Scan for the cell matching the given text and deliver its (x, y) coordinate at center. 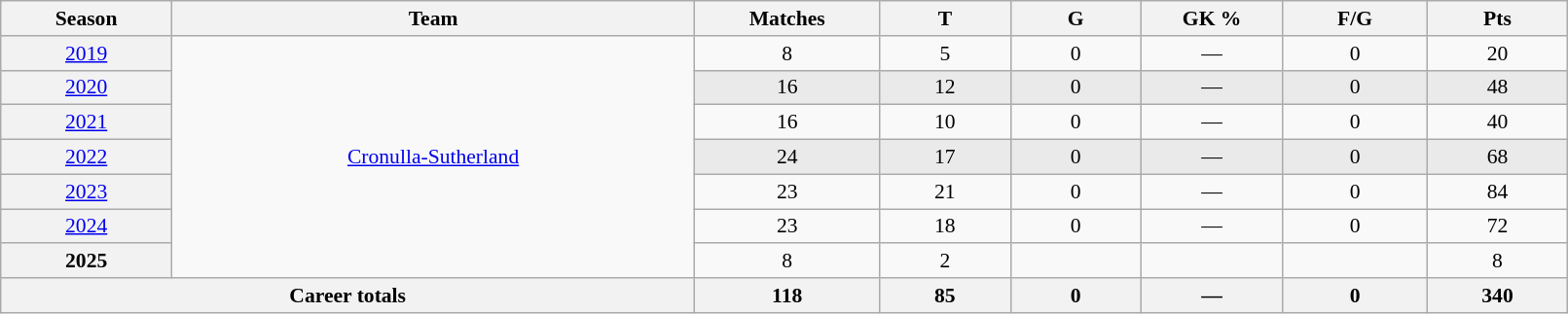
G (1076, 18)
340 (1497, 296)
Matches (787, 18)
24 (787, 157)
68 (1497, 157)
20 (1497, 53)
17 (945, 157)
5 (945, 53)
2022 (87, 157)
10 (945, 122)
2023 (87, 192)
Career totals (348, 296)
2020 (87, 87)
T (945, 18)
Pts (1497, 18)
118 (787, 296)
Team (434, 18)
F/G (1355, 18)
48 (1497, 87)
Cronulla-Sutherland (434, 157)
21 (945, 192)
GK % (1212, 18)
72 (1497, 227)
Season (87, 18)
2024 (87, 227)
40 (1497, 122)
2019 (87, 53)
2 (945, 262)
2021 (87, 122)
18 (945, 227)
85 (945, 296)
12 (945, 87)
84 (1497, 192)
2025 (87, 262)
